Find where the given text appears and provide that cell's center as (X, Y) coordinate. 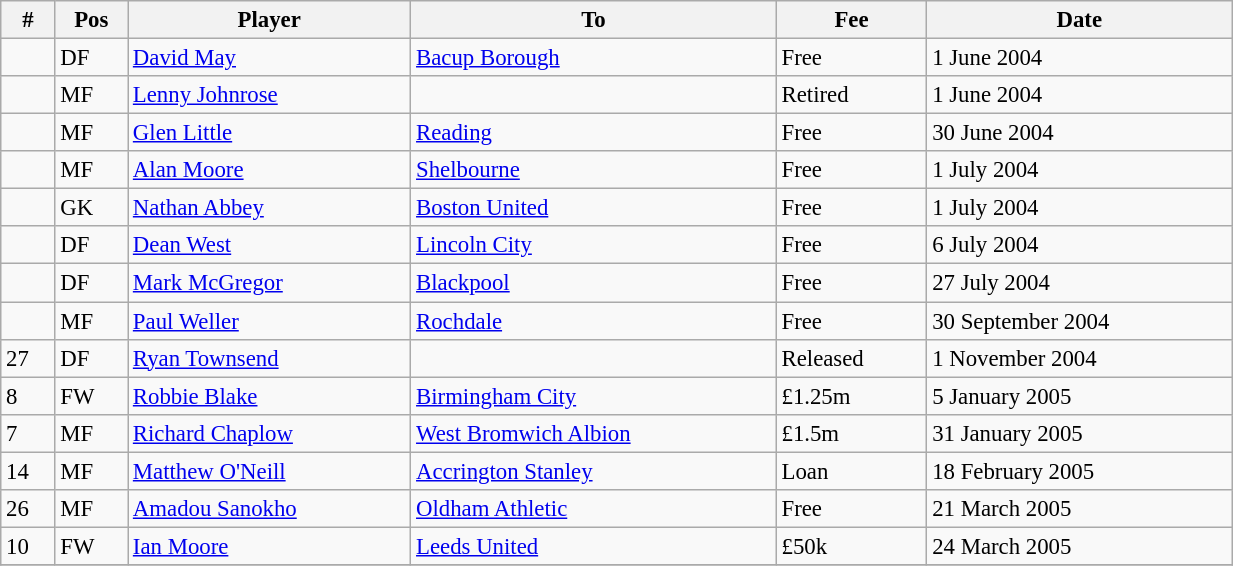
21 March 2005 (1080, 509)
David May (270, 58)
18 February 2005 (1080, 471)
5 January 2005 (1080, 396)
£1.5m (852, 433)
Released (852, 358)
Dean West (270, 245)
7 (28, 433)
10 (28, 546)
Lenny Johnrose (270, 95)
Robbie Blake (270, 396)
6 July 2004 (1080, 245)
27 July 2004 (1080, 283)
Ryan Townsend (270, 358)
Glen Little (270, 133)
30 June 2004 (1080, 133)
Rochdale (594, 321)
Matthew O'Neill (270, 471)
Fee (852, 20)
Lincoln City (594, 245)
£50k (852, 546)
# (28, 20)
Reading (594, 133)
24 March 2005 (1080, 546)
Accrington Stanley (594, 471)
Loan (852, 471)
GK (92, 208)
Paul Weller (270, 321)
Shelbourne (594, 170)
Birmingham City (594, 396)
Alan Moore (270, 170)
Oldham Athletic (594, 509)
31 January 2005 (1080, 433)
Nathan Abbey (270, 208)
1 November 2004 (1080, 358)
Date (1080, 20)
Pos (92, 20)
Amadou Sanokho (270, 509)
Bacup Borough (594, 58)
Ian Moore (270, 546)
27 (28, 358)
30 September 2004 (1080, 321)
Retired (852, 95)
Mark McGregor (270, 283)
Richard Chaplow (270, 433)
8 (28, 396)
Blackpool (594, 283)
Player (270, 20)
14 (28, 471)
£1.25m (852, 396)
Boston United (594, 208)
26 (28, 509)
To (594, 20)
Leeds United (594, 546)
West Bromwich Albion (594, 433)
